From the cell containing the given text, extract its center point as (X, Y) coordinate. 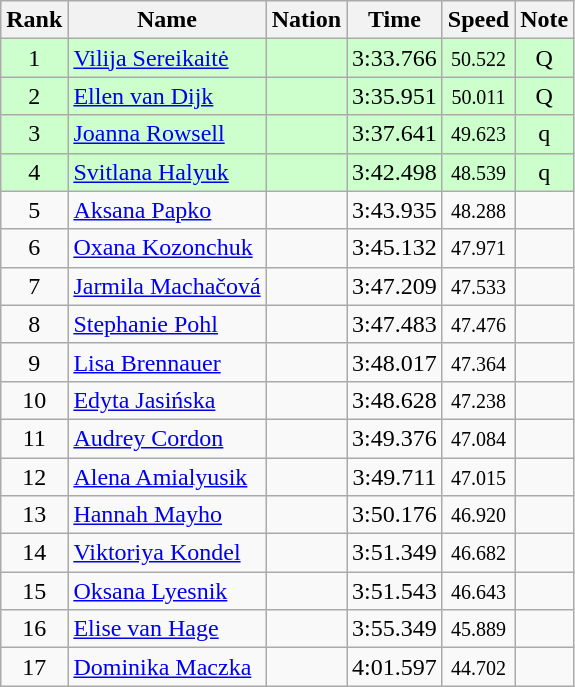
3:48.017 (395, 362)
13 (34, 515)
3:37.641 (395, 134)
3:33.766 (395, 58)
Jarmila Machačová (167, 286)
9 (34, 362)
49.623 (478, 134)
44.702 (478, 667)
3:42.498 (395, 172)
Nation (306, 20)
47.364 (478, 362)
Stephanie Pohl (167, 324)
3:55.349 (395, 629)
Edyta Jasińska (167, 400)
47.971 (478, 248)
47.015 (478, 477)
2 (34, 96)
Elise van Hage (167, 629)
3:45.132 (395, 248)
47.084 (478, 438)
6 (34, 248)
Ellen van Dijk (167, 96)
Oxana Kozonchuk (167, 248)
Speed (478, 20)
4 (34, 172)
3 (34, 134)
Joanna Rowsell (167, 134)
14 (34, 553)
Viktoriya Kondel (167, 553)
Alena Amialyusik (167, 477)
8 (34, 324)
4:01.597 (395, 667)
16 (34, 629)
3:51.349 (395, 553)
3:47.483 (395, 324)
3:35.951 (395, 96)
3:49.376 (395, 438)
46.643 (478, 591)
47.238 (478, 400)
47.533 (478, 286)
50.011 (478, 96)
15 (34, 591)
Lisa Brennauer (167, 362)
Oksana Lyesnik (167, 591)
Vilija Sereikaitė (167, 58)
11 (34, 438)
12 (34, 477)
Dominika Maczka (167, 667)
48.288 (478, 210)
50.522 (478, 58)
Hannah Mayho (167, 515)
3:50.176 (395, 515)
45.889 (478, 629)
3:49.711 (395, 477)
Aksana Papko (167, 210)
10 (34, 400)
46.920 (478, 515)
3:51.543 (395, 591)
Note (544, 20)
7 (34, 286)
1 (34, 58)
46.682 (478, 553)
48.539 (478, 172)
3:47.209 (395, 286)
Rank (34, 20)
3:48.628 (395, 400)
3:43.935 (395, 210)
17 (34, 667)
Svitlana Halyuk (167, 172)
47.476 (478, 324)
Time (395, 20)
Audrey Cordon (167, 438)
Name (167, 20)
5 (34, 210)
